Output the (X, Y) coordinate of the center of the cell containing the given text.  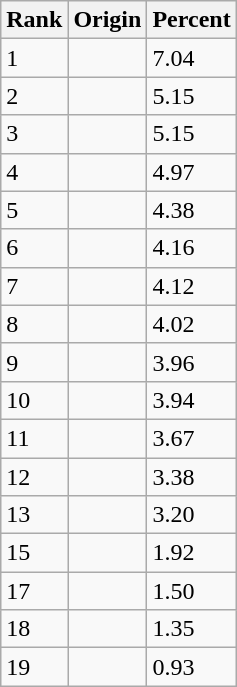
1.35 (192, 629)
15 (34, 553)
9 (34, 362)
3.38 (192, 477)
Origin (108, 20)
1 (34, 58)
4.16 (192, 248)
12 (34, 477)
4.12 (192, 286)
Rank (34, 20)
5 (34, 210)
8 (34, 324)
4.97 (192, 172)
4.38 (192, 210)
Percent (192, 20)
3.96 (192, 362)
3.67 (192, 438)
4.02 (192, 324)
1.50 (192, 591)
11 (34, 438)
10 (34, 400)
3.20 (192, 515)
7.04 (192, 58)
4 (34, 172)
6 (34, 248)
1.92 (192, 553)
7 (34, 286)
3 (34, 134)
13 (34, 515)
3.94 (192, 400)
18 (34, 629)
19 (34, 667)
17 (34, 591)
2 (34, 96)
0.93 (192, 667)
